Pinpoint the cell where the given text exists, returning its [X, Y] midpoint coordinate. 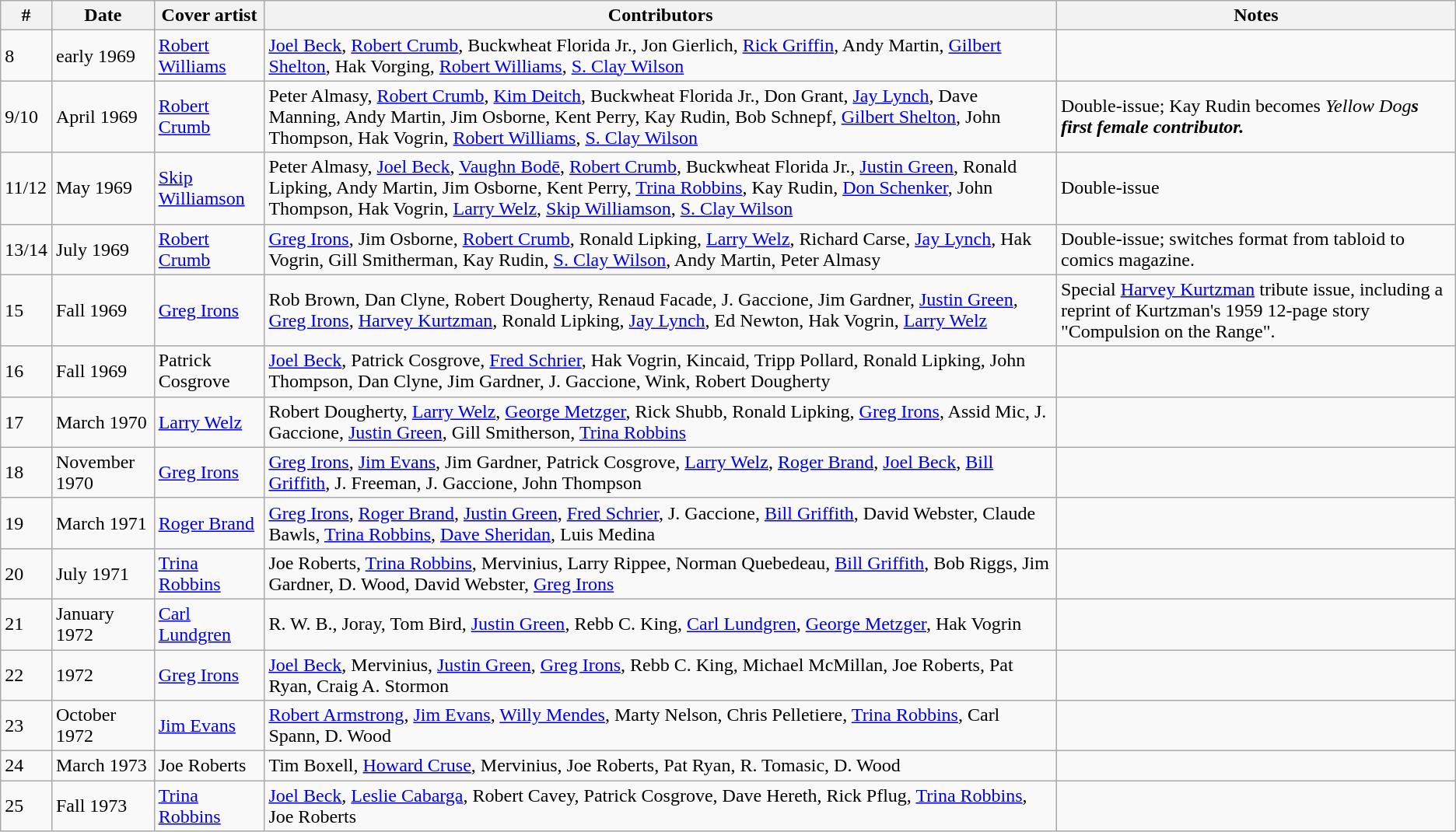
Skip Williamson [209, 188]
Joe Roberts, Trina Robbins, Mervinius, Larry Rippee, Norman Quebedeau, Bill Griffith, Bob Riggs, Jim Gardner, D. Wood, David Webster, Greg Irons [661, 574]
20 [26, 574]
May 1969 [103, 188]
April 1969 [103, 117]
Special Harvey Kurtzman tribute issue, including a reprint of Kurtzman's 1959 12-page story "Compulsion on the Range". [1255, 310]
Greg Irons, Jim Evans, Jim Gardner, Patrick Cosgrove, Larry Welz, Roger Brand, Joel Beck, Bill Griffith, J. Freeman, J. Gaccione, John Thompson [661, 473]
19 [26, 523]
Carl Lundgren [209, 624]
November 1970 [103, 473]
18 [26, 473]
22 [26, 675]
R. W. B., Joray, Tom Bird, Justin Green, Rebb C. King, Carl Lundgren, George Metzger, Hak Vogrin [661, 624]
Cover artist [209, 16]
March 1970 [103, 421]
March 1971 [103, 523]
Double-issue; switches format from tabloid to comics magazine. [1255, 249]
Roger Brand [209, 523]
13/14 [26, 249]
24 [26, 766]
Fall 1973 [103, 806]
July 1971 [103, 574]
23 [26, 726]
25 [26, 806]
11/12 [26, 188]
1972 [103, 675]
Robert Armstrong, Jim Evans, Willy Mendes, Marty Nelson, Chris Pelletiere, Trina Robbins, Carl Spann, D. Wood [661, 726]
Joel Beck, Mervinius, Justin Green, Greg Irons, Rebb C. King, Michael McMillan, Joe Roberts, Pat Ryan, Craig A. Stormon [661, 675]
March 1973 [103, 766]
Tim Boxell, Howard Cruse, Mervinius, Joe Roberts, Pat Ryan, R. Tomasic, D. Wood [661, 766]
15 [26, 310]
Double-issue; Kay Rudin becomes Yellow Dogs first female contributor. [1255, 117]
January 1972 [103, 624]
October 1972 [103, 726]
21 [26, 624]
# [26, 16]
Notes [1255, 16]
8 [26, 56]
Larry Welz [209, 421]
Jim Evans [209, 726]
Robert Williams [209, 56]
9/10 [26, 117]
early 1969 [103, 56]
Date [103, 16]
Joel Beck, Leslie Cabarga, Robert Cavey, Patrick Cosgrove, Dave Hereth, Rick Pflug, Trina Robbins, Joe Roberts [661, 806]
Patrick Cosgrove [209, 372]
Contributors [661, 16]
Joe Roberts [209, 766]
16 [26, 372]
July 1969 [103, 249]
Double-issue [1255, 188]
17 [26, 421]
